Output the [X, Y] coordinate of the center of the cell containing the given text.  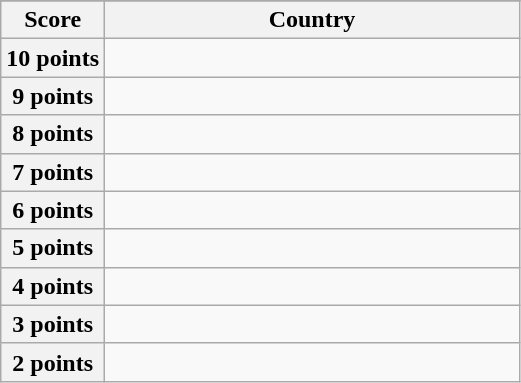
Country [312, 20]
6 points [53, 210]
Score [53, 20]
7 points [53, 172]
8 points [53, 134]
2 points [53, 362]
10 points [53, 58]
5 points [53, 248]
4 points [53, 286]
3 points [53, 324]
9 points [53, 96]
